For the text-containing cell, return its midpoint in (X, Y) coordinate format. 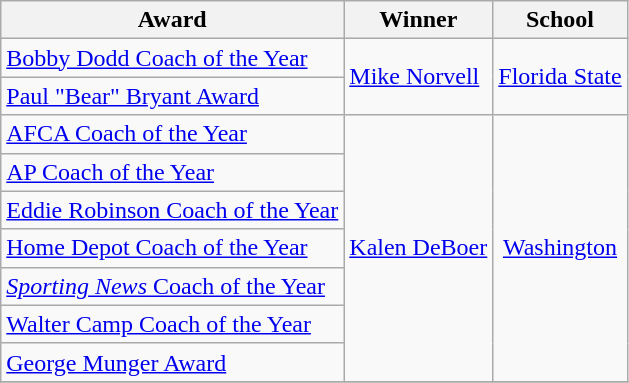
Bobby Dodd Coach of the Year (172, 58)
AP Coach of the Year (172, 172)
Eddie Robinson Coach of the Year (172, 210)
Washington (560, 248)
Florida State (560, 77)
Sporting News Coach of the Year (172, 286)
School (560, 20)
George Munger Award (172, 362)
Winner (418, 20)
Paul "Bear" Bryant Award (172, 96)
Mike Norvell (418, 77)
AFCA Coach of the Year (172, 134)
Award (172, 20)
Home Depot Coach of the Year (172, 248)
Walter Camp Coach of the Year (172, 324)
Kalen DeBoer (418, 248)
